Identify which cell holds the provided text, then report its (X, Y) central coordinate. 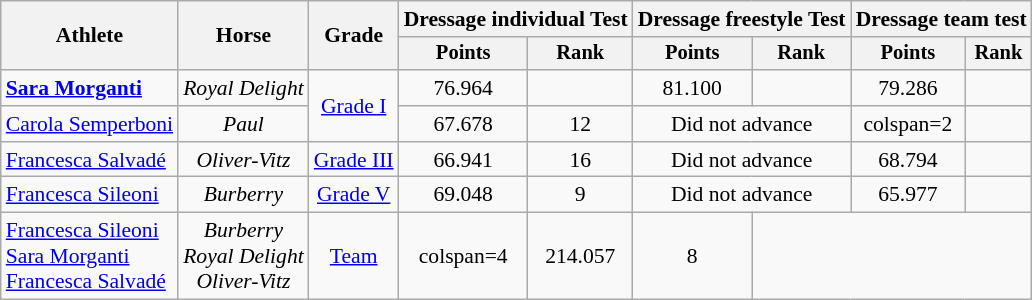
Francesca SileoniSara MorgantiFrancesca Salvadé (90, 256)
Grade (354, 36)
66.941 (464, 160)
12 (580, 124)
Grade V (354, 195)
8 (692, 256)
68.794 (908, 160)
colspan=2 (908, 124)
Burberry (244, 195)
Grade I (354, 106)
Paul (244, 124)
67.678 (464, 124)
Carola Semperboni (90, 124)
Sara Morganti (90, 88)
Francesca Salvadé (90, 160)
Dressage team test (942, 19)
65.977 (908, 195)
69.048 (464, 195)
79.286 (908, 88)
16 (580, 160)
Oliver-Vitz (244, 160)
BurberryRoyal DelightOliver-Vitz (244, 256)
Dressage freestyle Test (742, 19)
9 (580, 195)
Royal Delight (244, 88)
81.100 (692, 88)
214.057 (580, 256)
76.964 (464, 88)
Grade III (354, 160)
Horse (244, 36)
Team (354, 256)
Francesca Sileoni (90, 195)
Dressage individual Test (516, 19)
colspan=4 (464, 256)
Athlete (90, 36)
